From the cell containing the given text, extract its center point as [x, y] coordinate. 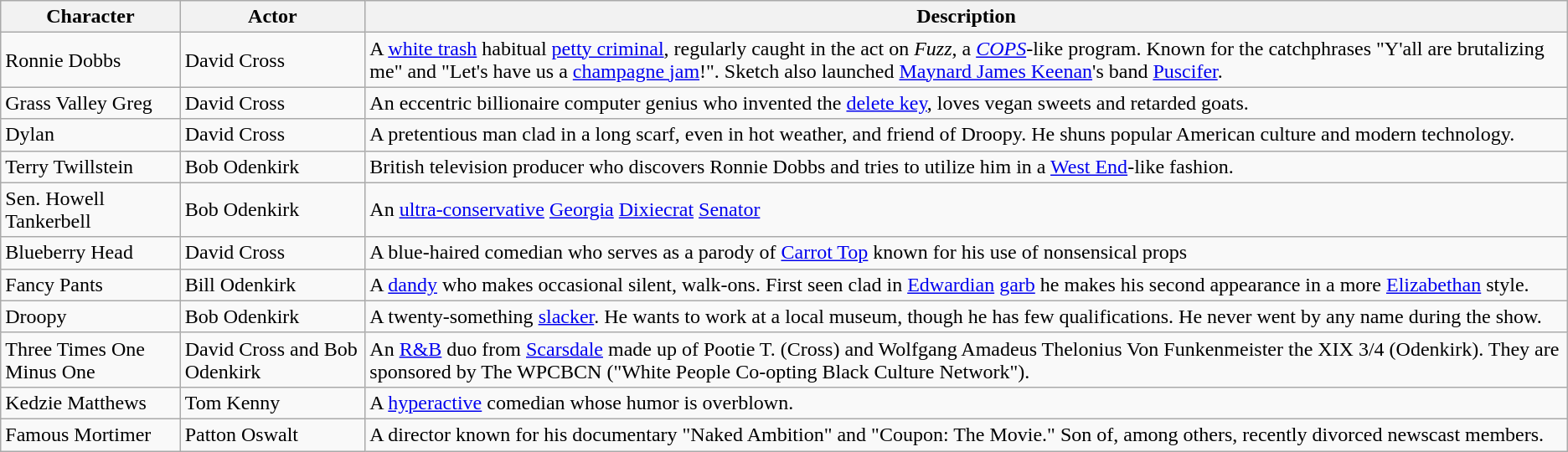
Character [90, 17]
Terry Twillstein [90, 167]
Three Times One Minus One [90, 360]
Famous Mortimer [90, 434]
Description [967, 17]
A pretentious man clad in a long scarf, even in hot weather, and friend of Droopy. He shuns popular American culture and modern technology. [967, 135]
British television producer who discovers Ronnie Dobbs and tries to utilize him in a West End-like fashion. [967, 167]
Actor [273, 17]
Tom Kenny [273, 403]
Sen. Howell Tankerbell [90, 209]
Droopy [90, 316]
Dylan [90, 135]
Bill Odenkirk [273, 285]
Ronnie Dobbs [90, 60]
A dandy who makes occasional silent, walk-ons. First seen clad in Edwardian garb he makes his second appearance in a more Elizabethan style. [967, 285]
Patton Oswalt [273, 434]
Blueberry Head [90, 253]
A twenty-something slacker. He wants to work at a local museum, though he has few qualifications. He never went by any name during the show. [967, 316]
An ultra-conservative Georgia Dixiecrat Senator [967, 209]
Fancy Pants [90, 285]
Grass Valley Greg [90, 103]
Kedzie Matthews [90, 403]
A hyperactive comedian whose humor is overblown. [967, 403]
David Cross and Bob Odenkirk [273, 360]
An eccentric billionaire computer genius who invented the delete key, loves vegan sweets and retarded goats. [967, 103]
A blue-haired comedian who serves as a parody of Carrot Top known for his use of nonsensical props [967, 253]
A director known for his documentary "Naked Ambition" and "Coupon: The Movie." Son of, among others, recently divorced newscast members. [967, 434]
